Extract the (x, y) coordinate from the center of the cell holding the provided text.  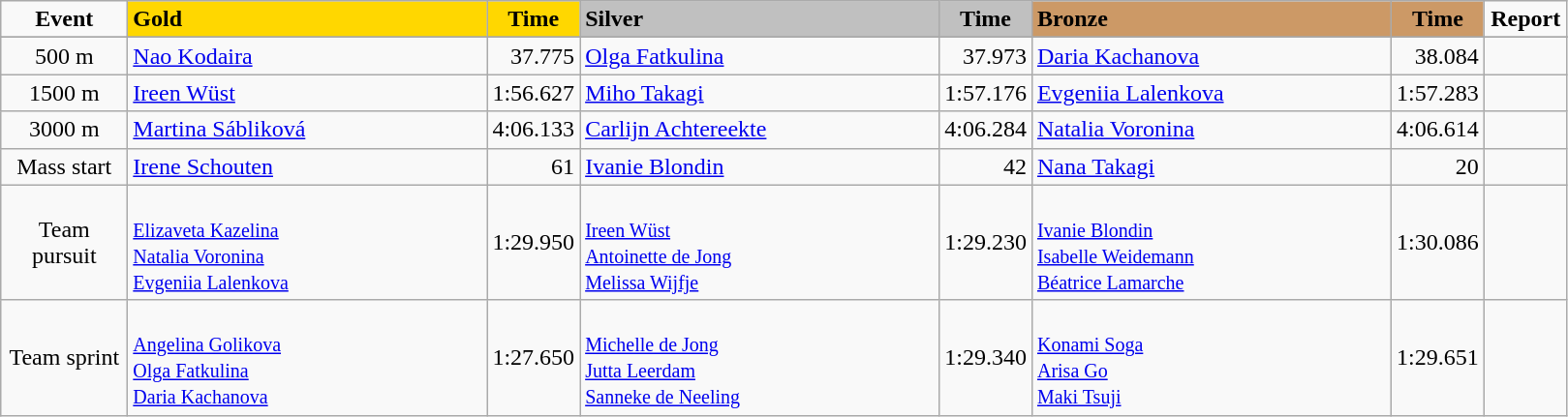
Martina Sábliková (308, 130)
Miho Takagi (759, 93)
1:56.627 (534, 93)
37.775 (534, 56)
3000 m (64, 130)
Team pursuit (64, 242)
1:29.950 (534, 242)
1:57.283 (1437, 93)
1500 m (64, 93)
Elizaveta KazelinaNatalia VoroninaEvgeniia Lalenkova (308, 242)
38.084 (1437, 56)
Konami SogaArisa GoMaki Tsuji (1211, 358)
1:29.340 (986, 358)
1:27.650 (534, 358)
Ireen WüstAntoinette de JongMelissa Wijfje (759, 242)
Natalia Voronina (1211, 130)
Event (64, 19)
1:30.086 (1437, 242)
20 (1437, 166)
1:57.176 (986, 93)
1:29.651 (1437, 358)
Bronze (1211, 19)
4:06.133 (534, 130)
Michelle de JongJutta LeerdamSanneke de Neeling (759, 358)
Olga Fatkulina (759, 56)
500 m (64, 56)
Gold (308, 19)
4:06.614 (1437, 130)
1:29.230 (986, 242)
Ivanie Blondin (759, 166)
Mass start (64, 166)
Team sprint (64, 358)
Angelina GolikovaOlga FatkulinaDaria Kachanova (308, 358)
Nao Kodaira (308, 56)
Nana Takagi (1211, 166)
Daria Kachanova (1211, 56)
Evgeniia Lalenkova (1211, 93)
Silver (759, 19)
Irene Schouten (308, 166)
Ivanie BlondinIsabelle WeidemannBéatrice Lamarche (1211, 242)
Report (1525, 19)
61 (534, 166)
37.973 (986, 56)
42 (986, 166)
Ireen Wüst (308, 93)
4:06.284 (986, 130)
Carlijn Achtereekte (759, 130)
